For the text-containing cell, return its midpoint in (x, y) coordinate format. 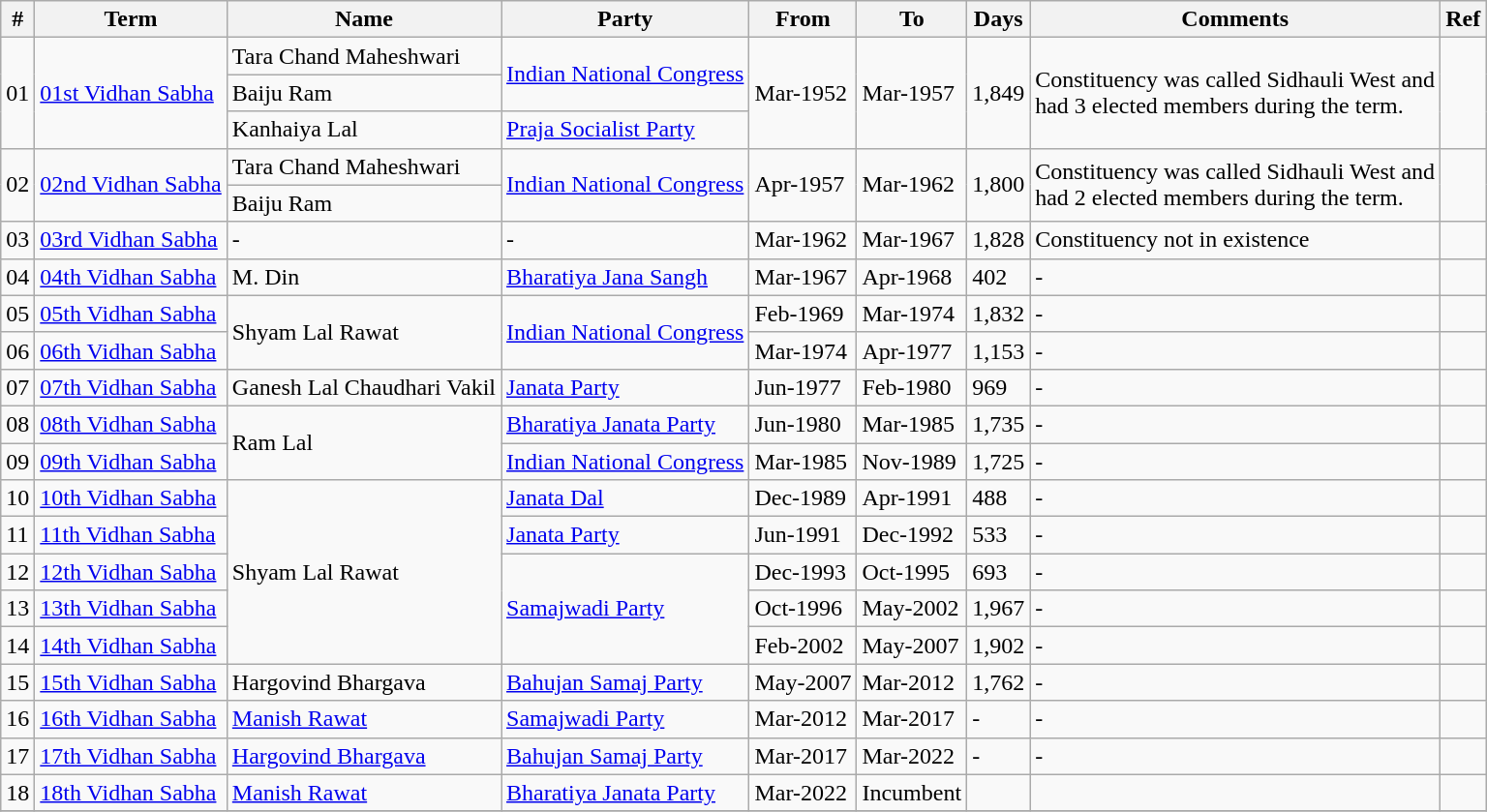
12th Vidhan Sabha (131, 572)
02nd Vidhan Sabha (131, 185)
Term (131, 19)
Mar-1957 (912, 93)
Nov-1989 (912, 462)
13 (17, 609)
10 (17, 498)
18th Vidhan Sabha (131, 793)
17 (17, 756)
Feb-1980 (912, 387)
1,849 (999, 93)
1,725 (999, 462)
12 (17, 572)
Apr-1991 (912, 498)
1,967 (999, 609)
15th Vidhan Sabha (131, 682)
Apr-1968 (912, 277)
09th Vidhan Sabha (131, 462)
Constituency was called Sidhauli West and had 3 elected members during the term. (1235, 93)
1,800 (999, 185)
Ram Lal (364, 442)
Apr-1957 (804, 185)
Incumbent (912, 793)
07 (17, 387)
05th Vidhan Sabha (131, 314)
15 (17, 682)
402 (999, 277)
1,735 (999, 424)
Apr-1977 (912, 350)
Mar-1952 (804, 93)
Name (364, 19)
14th Vidhan Sabha (131, 646)
Ref (1464, 19)
06th Vidhan Sabha (131, 350)
Jun-1991 (804, 535)
From (804, 19)
05 (17, 314)
Comments (1235, 19)
Feb-1969 (804, 314)
Ganesh Lal Chaudhari Vakil (364, 387)
16 (17, 719)
13th Vidhan Sabha (131, 609)
01 (17, 93)
03 (17, 240)
969 (999, 387)
Kanhaiya Lal (364, 130)
09 (17, 462)
693 (999, 572)
16th Vidhan Sabha (131, 719)
Praja Socialist Party (625, 130)
07th Vidhan Sabha (131, 387)
Oct-1996 (804, 609)
1,832 (999, 314)
08th Vidhan Sabha (131, 424)
06 (17, 350)
03rd Vidhan Sabha (131, 240)
Dec-1989 (804, 498)
1,902 (999, 646)
04 (17, 277)
Oct-1995 (912, 572)
533 (999, 535)
14 (17, 646)
1,762 (999, 682)
04th Vidhan Sabha (131, 277)
Jun-1980 (804, 424)
Jun-1977 (804, 387)
Feb-2002 (804, 646)
Janata Dal (625, 498)
488 (999, 498)
Constituency was called Sidhauli West and had 2 elected members during the term. (1235, 185)
02 (17, 185)
18 (17, 793)
11 (17, 535)
Days (999, 19)
M. Din (364, 277)
17th Vidhan Sabha (131, 756)
08 (17, 424)
Dec-1993 (804, 572)
May-2002 (912, 609)
1,828 (999, 240)
Bharatiya Jana Sangh (625, 277)
Party (625, 19)
Dec-1992 (912, 535)
10th Vidhan Sabha (131, 498)
To (912, 19)
1,153 (999, 350)
# (17, 19)
01st Vidhan Sabha (131, 93)
11th Vidhan Sabha (131, 535)
Constituency not in existence (1235, 240)
